Output the (X, Y) coordinate of the center of the cell containing the given text.  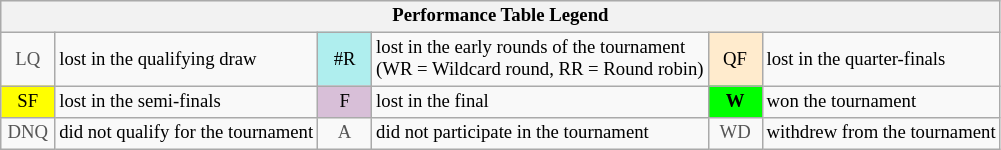
W (735, 102)
lost in the final (540, 102)
lost in the early rounds of the tournament(WR = Wildcard round, RR = Round robin) (540, 60)
won the tournament (881, 102)
A (345, 134)
F (345, 102)
#R (345, 60)
did not participate in the tournament (540, 134)
Performance Table Legend (500, 16)
lost in the quarter-finals (881, 60)
WD (735, 134)
QF (735, 60)
withdrew from the tournament (881, 134)
SF (28, 102)
lost in the semi-finals (186, 102)
LQ (28, 60)
DNQ (28, 134)
lost in the qualifying draw (186, 60)
did not qualify for the tournament (186, 134)
